Capture the cell that displays the provided text and extract its (X, Y) central coordinate. 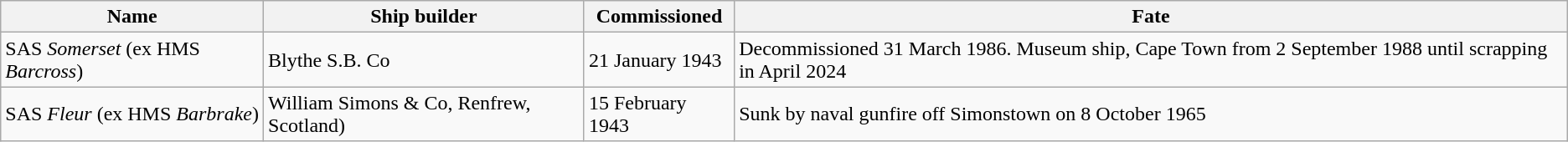
Decommissioned 31 March 1986. Museum ship, Cape Town from 2 September 1988 until scrapping in April 2024 (1151, 60)
William Simons & Co, Renfrew, Scotland) (424, 114)
15 February 1943 (658, 114)
Blythe S.B. Co (424, 60)
SAS Somerset (ex HMS Barcross) (132, 60)
Commissioned (658, 17)
Fate (1151, 17)
SAS Fleur (ex HMS Barbrake) (132, 114)
Sunk by naval gunfire off Simonstown on 8 October 1965 (1151, 114)
Name (132, 17)
21 January 1943 (658, 60)
Ship builder (424, 17)
